Output the (X, Y) coordinate of the center of the cell containing the given text.  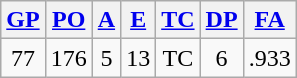
176 (68, 58)
77 (23, 58)
PO (68, 20)
FA (270, 20)
5 (106, 58)
A (106, 20)
GP (23, 20)
6 (222, 58)
13 (138, 58)
.933 (270, 58)
DP (222, 20)
E (138, 20)
